For the text-containing cell, return its midpoint in [x, y] coordinate format. 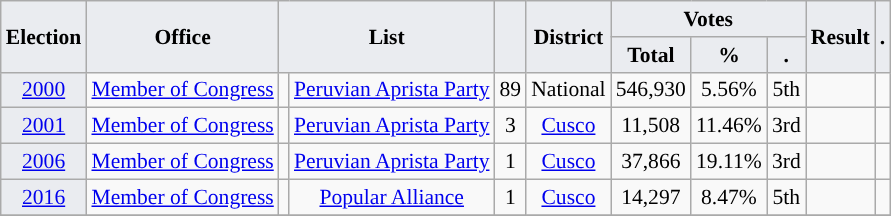
Total [651, 55]
11,508 [651, 126]
2001 [44, 126]
3 [511, 126]
5.56% [729, 90]
Office [182, 36]
Election [44, 36]
National [568, 90]
89 [511, 90]
Popular Alliance [392, 197]
546,930 [651, 90]
19.11% [729, 162]
11.46% [729, 126]
37,866 [651, 162]
2006 [44, 162]
2000 [44, 90]
List [387, 36]
2016 [44, 197]
% [729, 55]
Result [840, 36]
District [568, 36]
14,297 [651, 197]
Votes [708, 19]
8.47% [729, 197]
